Extract the [x, y] coordinate from the center of the cell holding the provided text.  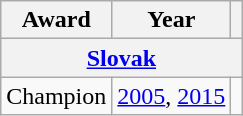
Slovak [122, 58]
2005, 2015 [172, 96]
Champion [56, 96]
Year [172, 20]
Award [56, 20]
